Search for the cell housing the specified text and yield its [x, y] center coordinate. 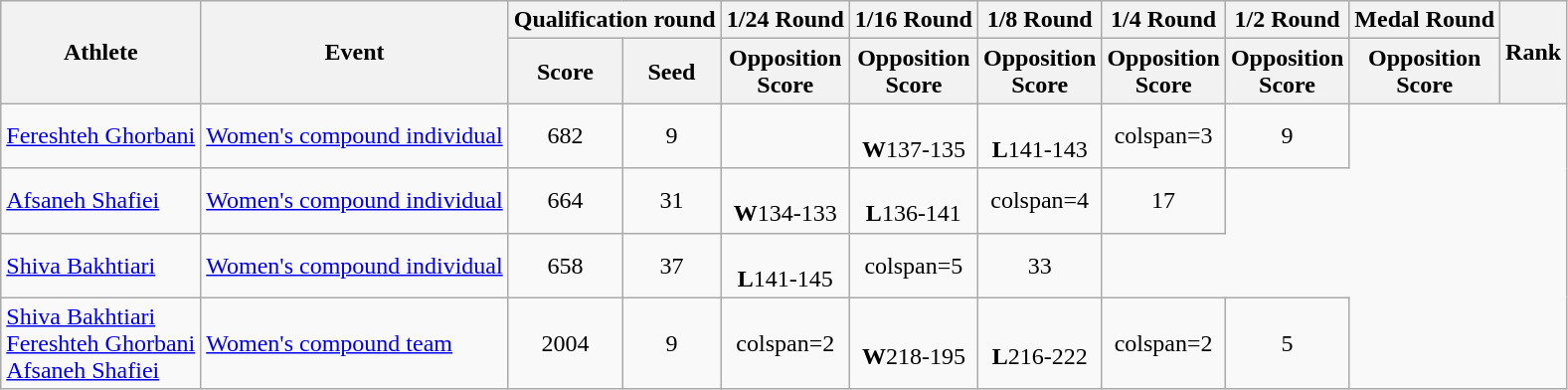
Athlete [101, 52]
658 [565, 265]
Women's compound team [354, 343]
Rank [1533, 52]
Afsaneh Shafiei [101, 201]
L141-145 [785, 265]
1/8 Round [1039, 20]
colspan=5 [913, 265]
Shiva BakhtiariFereshteh GhorbaniAfsaneh Shafiei [101, 343]
31 [672, 201]
Seed [672, 72]
Fereshteh Ghorbani [101, 135]
1/16 Round [913, 20]
2004 [565, 343]
L216-222 [1039, 343]
Event [354, 52]
L136-141 [913, 201]
W137-135 [913, 135]
664 [565, 201]
1/24 Round [785, 20]
Score [565, 72]
1/2 Round [1287, 20]
Shiva Bakhtiari [101, 265]
1/4 Round [1163, 20]
17 [1163, 201]
Medal Round [1425, 20]
W134-133 [785, 201]
33 [1039, 265]
colspan=4 [1039, 201]
682 [565, 135]
L141-143 [1039, 135]
5 [1287, 343]
W218-195 [913, 343]
37 [672, 265]
colspan=3 [1163, 135]
Qualification round [614, 20]
